Extract the [x, y] coordinate from the center of the cell holding the provided text.  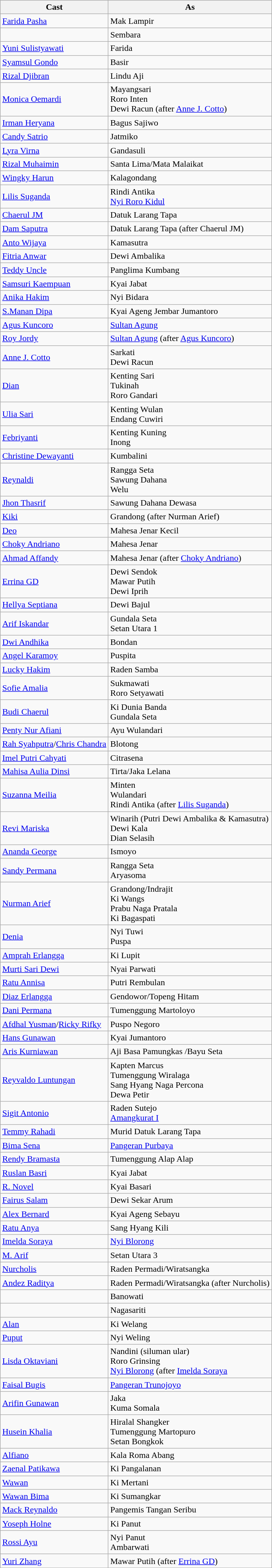
Agus Kuncoro [54, 325]
Rizal Djibran [54, 76]
Dewi Sekar Arum [190, 1200]
Ki Lupit [190, 955]
Murti Sari Dewi [54, 969]
Fairus Salam [54, 1200]
Penty Nur Afiani [54, 730]
Kumbalini [190, 456]
Aji Basa Pamungkas /Bayu Seta [190, 1051]
SukmawatiRoro Setyawati [190, 688]
Aris Kurniawan [54, 1051]
Bondan [190, 642]
Putri Rembulan [190, 983]
Cast [54, 7]
Kapten MarcusTumenggung WiralagaSang Hyang Naga PerconaDewa Petir [190, 1080]
Lucky Hakim [54, 669]
Gendowor/Topeng Hitam [190, 996]
Dwi Andhika [54, 642]
Yuni Sulistyawati [54, 48]
Reynaldi [54, 479]
Mawar Putih (after Errina GD) [190, 1561]
Murid Datuk Larang Tapa [190, 1132]
Hellya Septiana [54, 605]
Kenting Kuning Inong [190, 437]
Wawan Bima [54, 1496]
Kenting WulanEndang Cuwiri [190, 414]
Farida Pasha [54, 21]
Citrasena [190, 757]
Rindi Antika Nyi Roro Kidul [190, 196]
Alfiano [54, 1455]
Puspo Negoro [190, 1024]
Nyi Weling [190, 1338]
Yoseph Holne [54, 1524]
Kyai Ageng Jembar Jumantoro [190, 311]
Rangga SetaAryasoma [190, 870]
Lindu Aji [190, 76]
Grandong (after Nurman Arief) [190, 517]
Tirta/Jaka Lelana [190, 772]
As [190, 7]
Budi Chaerul [54, 712]
Ki Sumangkar [190, 1496]
Nyi Blorong [190, 1241]
Irman Heryana [54, 123]
Raden Samba [190, 669]
Dam Saputra [54, 229]
Lyra Virna [54, 150]
MintenWulandariRindi Antika (after Lilis Suganda) [190, 795]
Mahesa Jenar [190, 544]
Choky Andriano [54, 544]
Dewi Ambalika [190, 256]
Kala Roma Abang [190, 1455]
Jhon Thasrif [54, 503]
M. Arif [54, 1255]
R. Novel [54, 1187]
Pangeran Purbaya [190, 1145]
Banowati [190, 1296]
Rah Syahputra/Chris Chandra [54, 744]
Denia [54, 937]
Dewi Bajul [190, 605]
Rendy Bramasta [54, 1159]
Panglima Kumbang [190, 270]
Kamasutra [190, 243]
Errina GD [54, 581]
Arif Iskandar [54, 624]
Jatmiko [190, 136]
Farida [190, 48]
Samsuri Kaempuan [54, 284]
Sultan Agung (after Agus Kuncoro) [190, 339]
Mahesa Jenar (after Choky Andriano) [190, 558]
Puput [54, 1338]
Faisal Bugis [54, 1385]
Sembara [190, 35]
MayangsariRoro IntenDewi Racun (after Anne J. Cotto) [190, 99]
Candy Satrio [54, 136]
Ananda George [54, 852]
Anne J. Cotto [54, 357]
Ismoyo [190, 852]
Nurcholis [54, 1269]
Andez Raditya [54, 1283]
Raden Permadi/Wiratsangka [190, 1269]
Christine Dewayanti [54, 456]
Ratu Anya [54, 1228]
Dian [54, 385]
Basir [190, 62]
Ahmad Affandy [54, 558]
Mahisa Aulia Dinsi [54, 772]
Gandasuli [190, 150]
Raden Permadi/Wiratsangka (after Nurcholis) [190, 1283]
Sultan Agung [190, 325]
Blotong [190, 744]
Nyi TuwiPuspa [190, 937]
Monica Oemardi [54, 99]
Anika Hakim [54, 297]
Nurman Arief [54, 904]
Nyi PanutAmbarwati [190, 1542]
Imel Putri Cahyati [54, 757]
Sang Hyang Kili [190, 1228]
Temmy Rahadi [54, 1132]
Ki Welang [190, 1324]
Pangeran Trunojoyo [190, 1385]
Roy Jordy [54, 339]
Wawan [54, 1482]
Anto Wijaya [54, 243]
Hiralal ShangkerTumenggung MartopuroSetan Bongkok [190, 1432]
Alan [54, 1324]
Suzanna Meilia [54, 795]
Nandini (siluman ular)Roro GrinsingNyi Blorong (after Imelda Soraya [190, 1361]
Bagus Sajiwo [190, 123]
Ayu Wulandari [190, 730]
Setan Utara 3 [190, 1255]
Tumenggung Alap Alap [190, 1159]
Arifin Gunawan [54, 1403]
Ratu Annisa [54, 983]
Rossi Ayu [54, 1542]
S.Manan Dipa [54, 311]
Afdhal Yusman/Ricky Rifky [54, 1024]
Febriyanti [54, 437]
Husein Khalia [54, 1432]
Sawung Dahana Dewasa [190, 503]
Datuk Larang Tapa [190, 215]
Imelda Soraya [54, 1241]
Rizal Muhaimin [54, 164]
Nyai Parwati [190, 969]
Lisda Oktaviani [54, 1361]
Syamsul Gondo [54, 62]
Sigit Antonio [54, 1113]
Raden SutejoAmangkurat I [190, 1113]
Hans Gunawan [54, 1038]
Dewi SendokMawar PutihDewi Iprih [190, 581]
Nyi Bidara [190, 297]
Rangga SetaSawung DahanaWelu [190, 479]
Tumenggung Martoloyo [190, 1010]
Teddy Uncle [54, 270]
Mak Lampir [190, 21]
Ki Panut [190, 1524]
Amprah Erlangga [54, 955]
Puspita [190, 656]
Bima Sena [54, 1145]
Pangemis Tangan Seribu [190, 1510]
Chaerul JM [54, 215]
Zaenal Patikawa [54, 1469]
Reyvaldo Luntungan [54, 1080]
Sofie Amalia [54, 688]
Angel Karamoy [54, 656]
Mahesa Jenar Kecil [190, 530]
SarkatiDewi Racun [190, 357]
Lilis Suganda [54, 196]
Revi Mariska [54, 828]
Kyai Jumantoro [190, 1038]
Kalagondang [190, 178]
Ki Dunia BandaGundala Seta [190, 712]
Deo [54, 530]
Ki Mertani [190, 1482]
Datuk Larang Tapa (after Chaerul JM) [190, 229]
Alex Bernard [54, 1214]
Gundala SetaSetan Utara 1 [190, 624]
Yuri Zhang [54, 1561]
Kiki [54, 517]
Mack Reynaldo [54, 1510]
Ulia Sari [54, 414]
Kyai Ageng Sebayu [190, 1214]
Winarih (Putri Dewi Ambalika & Kamasutra)Dewi KalaDian Selasih [190, 828]
Kyai Basari [190, 1187]
JakaKuma Somala [190, 1403]
Diaz Erlangga [54, 996]
Ruslan Basri [54, 1173]
Dani Permana [54, 1010]
Nagasariti [190, 1310]
Ki Pangalanan [190, 1469]
Santa Lima/Mata Malaikat [190, 164]
Grandong/IndrajitKi WangsPrabu Naga PratalaKi Bagaspati [190, 904]
Wingky Harun [54, 178]
Kenting SariTukinahRoro Gandari [190, 385]
Sandy Permana [54, 870]
Fitria Anwar [54, 256]
